Scan for the cell matching the given text and deliver its (X, Y) coordinate at center. 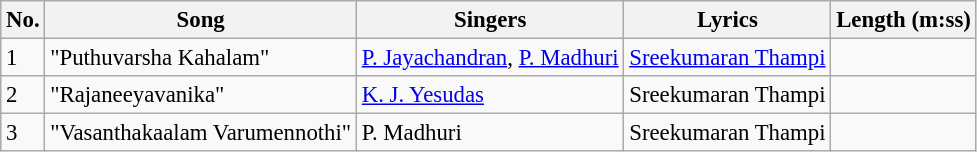
K. J. Yesudas (490, 95)
No. (23, 20)
Song (201, 20)
"Vasanthakaalam Varumennothi" (201, 133)
3 (23, 133)
Length (m:ss) (904, 20)
"Rajaneeyavanika" (201, 95)
P. Jayachandran, P. Madhuri (490, 58)
Singers (490, 20)
P. Madhuri (490, 133)
"Puthuvarsha Kahalam" (201, 58)
1 (23, 58)
Lyrics (728, 20)
2 (23, 95)
